Scan for the cell matching the given text and deliver its (X, Y) coordinate at center. 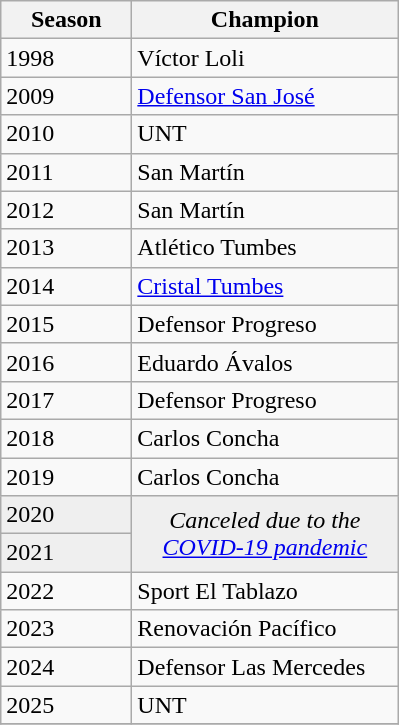
2018 (66, 438)
2025 (66, 705)
2009 (66, 96)
2016 (66, 362)
2011 (66, 172)
Defensor San José (265, 96)
2019 (66, 477)
Víctor Loli (265, 58)
2020 (66, 515)
2023 (66, 629)
2021 (66, 553)
2017 (66, 400)
Atlético Tumbes (265, 248)
Eduardo Ávalos (265, 362)
Champion (265, 20)
Cristal Tumbes (265, 286)
2022 (66, 591)
1998 (66, 58)
2013 (66, 248)
2015 (66, 324)
Renovación Pacífico (265, 629)
Canceled due to the COVID-19 pandemic (265, 534)
2014 (66, 286)
2010 (66, 134)
Defensor Las Mercedes (265, 667)
2012 (66, 210)
Season (66, 20)
Sport El Tablazo (265, 591)
2024 (66, 667)
